Search for the cell housing the specified text and yield its [x, y] center coordinate. 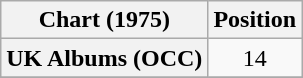
14 [255, 58]
UK Albums (OCC) [104, 58]
Chart (1975) [104, 20]
Position [255, 20]
